Pinpoint the cell where the given text exists, returning its [X, Y] midpoint coordinate. 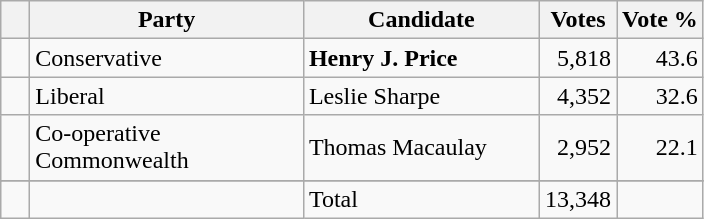
Conservative [167, 58]
Liberal [167, 96]
13,348 [578, 199]
Party [167, 20]
Vote % [660, 20]
Candidate [421, 20]
Henry J. Price [421, 58]
Co-operative Commonwealth [167, 148]
4,352 [578, 96]
Thomas Macaulay [421, 148]
Leslie Sharpe [421, 96]
2,952 [578, 148]
Votes [578, 20]
22.1 [660, 148]
Total [421, 199]
32.6 [660, 96]
5,818 [578, 58]
43.6 [660, 58]
